Search for the cell housing the specified text and yield its (x, y) center coordinate. 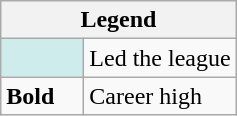
Led the league (160, 58)
Career high (160, 96)
Legend (118, 20)
Bold (42, 96)
